Identify which cell holds the provided text, then report its [x, y] central coordinate. 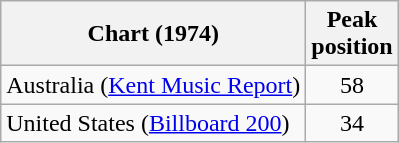
34 [352, 123]
Australia (Kent Music Report) [154, 85]
Chart (1974) [154, 34]
Peak position [352, 34]
United States (Billboard 200) [154, 123]
58 [352, 85]
